Locate the cell with the specified text and output its (X, Y) center coordinate. 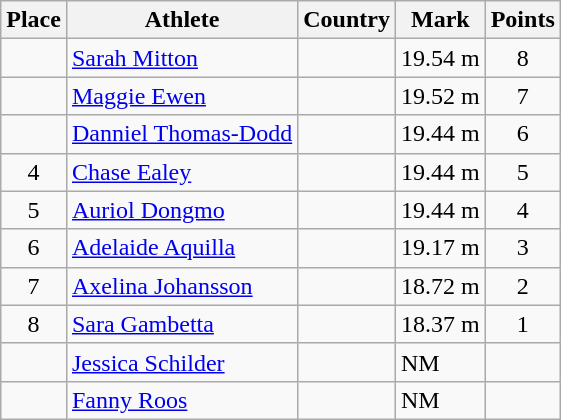
Chase Ealey (182, 172)
18.37 m (440, 324)
Country (347, 20)
19.54 m (440, 58)
Place (34, 20)
3 (522, 248)
Fanny Roos (182, 400)
Auriol Dongmo (182, 210)
Mark (440, 20)
Sarah Mitton (182, 58)
Maggie Ewen (182, 96)
19.17 m (440, 248)
Athlete (182, 20)
Sara Gambetta (182, 324)
1 (522, 324)
19.52 m (440, 96)
2 (522, 286)
Jessica Schilder (182, 362)
Adelaide Aquilla (182, 248)
Axelina Johansson (182, 286)
18.72 m (440, 286)
Danniel Thomas-Dodd (182, 134)
Points (522, 20)
